Return the (X, Y) coordinate for the center point of the cell that contains the specified text.  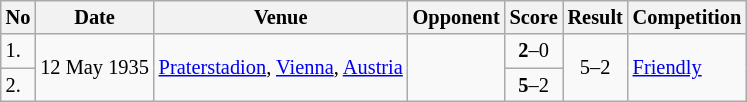
2. (18, 85)
1. (18, 51)
12 May 1935 (94, 68)
Competition (687, 17)
No (18, 17)
Opponent (456, 17)
Date (94, 17)
Venue (281, 17)
Result (596, 17)
Praterstadion, Vienna, Austria (281, 68)
2–0 (534, 51)
Score (534, 17)
Friendly (687, 68)
